Detect which cell encompasses the target text, then output its [x, y] center coordinate. 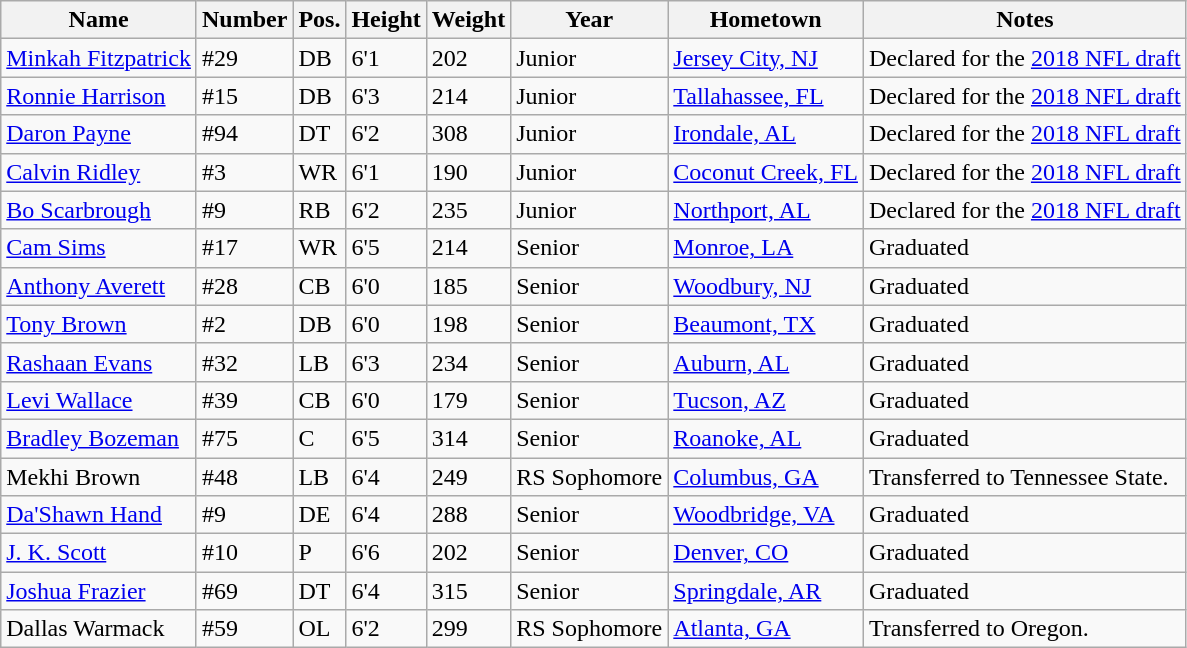
Northport, AL [766, 210]
#32 [244, 362]
Jersey City, NJ [766, 58]
Hometown [766, 20]
185 [468, 286]
Atlanta, GA [766, 629]
179 [468, 400]
198 [468, 324]
J. K. Scott [99, 553]
Springdale, AR [766, 591]
Cam Sims [99, 248]
#3 [244, 172]
Beaumont, TX [766, 324]
Minkah Fitzpatrick [99, 58]
#39 [244, 400]
6'6 [386, 553]
Notes [1024, 20]
315 [468, 591]
234 [468, 362]
#17 [244, 248]
P [320, 553]
Bo Scarbrough [99, 210]
Ronnie Harrison [99, 96]
Coconut Creek, FL [766, 172]
OL [320, 629]
#94 [244, 134]
Tucson, AZ [766, 400]
Joshua Frazier [99, 591]
#10 [244, 553]
Monroe, LA [766, 248]
Roanoke, AL [766, 438]
Year [590, 20]
Dallas Warmack [99, 629]
Pos. [320, 20]
Rashaan Evans [99, 362]
C [320, 438]
DE [320, 515]
Columbus, GA [766, 477]
Name [99, 20]
Transferred to Oregon. [1024, 629]
Mekhi Brown [99, 477]
Daron Payne [99, 134]
Levi Wallace [99, 400]
#69 [244, 591]
Woodbury, NJ [766, 286]
Tallahassee, FL [766, 96]
Irondale, AL [766, 134]
#2 [244, 324]
Anthony Averett [99, 286]
Denver, CO [766, 553]
288 [468, 515]
249 [468, 477]
Tony Brown [99, 324]
#59 [244, 629]
308 [468, 134]
Weight [468, 20]
Woodbridge, VA [766, 515]
Number [244, 20]
Da'Shawn Hand [99, 515]
#28 [244, 286]
314 [468, 438]
#75 [244, 438]
299 [468, 629]
RB [320, 210]
Transferred to Tennessee State. [1024, 477]
#15 [244, 96]
Bradley Bozeman [99, 438]
#29 [244, 58]
Calvin Ridley [99, 172]
Height [386, 20]
Auburn, AL [766, 362]
235 [468, 210]
#48 [244, 477]
190 [468, 172]
